Pinpoint the cell where the given text exists, returning its (X, Y) midpoint coordinate. 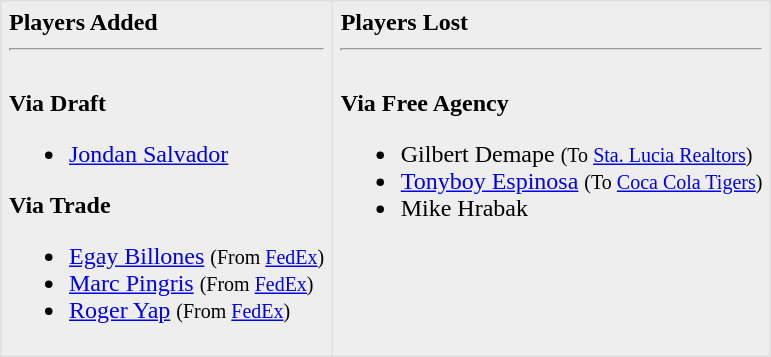
Players Added Via DraftJondan SalvadorVia TradeEgay Billones (From FedEx)Marc Pingris (From FedEx)Roger Yap (From FedEx) (167, 179)
Players Lost Via Free AgencyGilbert Demape (To Sta. Lucia Realtors)Tonyboy Espinosa (To Coca Cola Tigers)Mike Hrabak (551, 179)
